Find where the given text appears and provide that cell's center as [X, Y] coordinate. 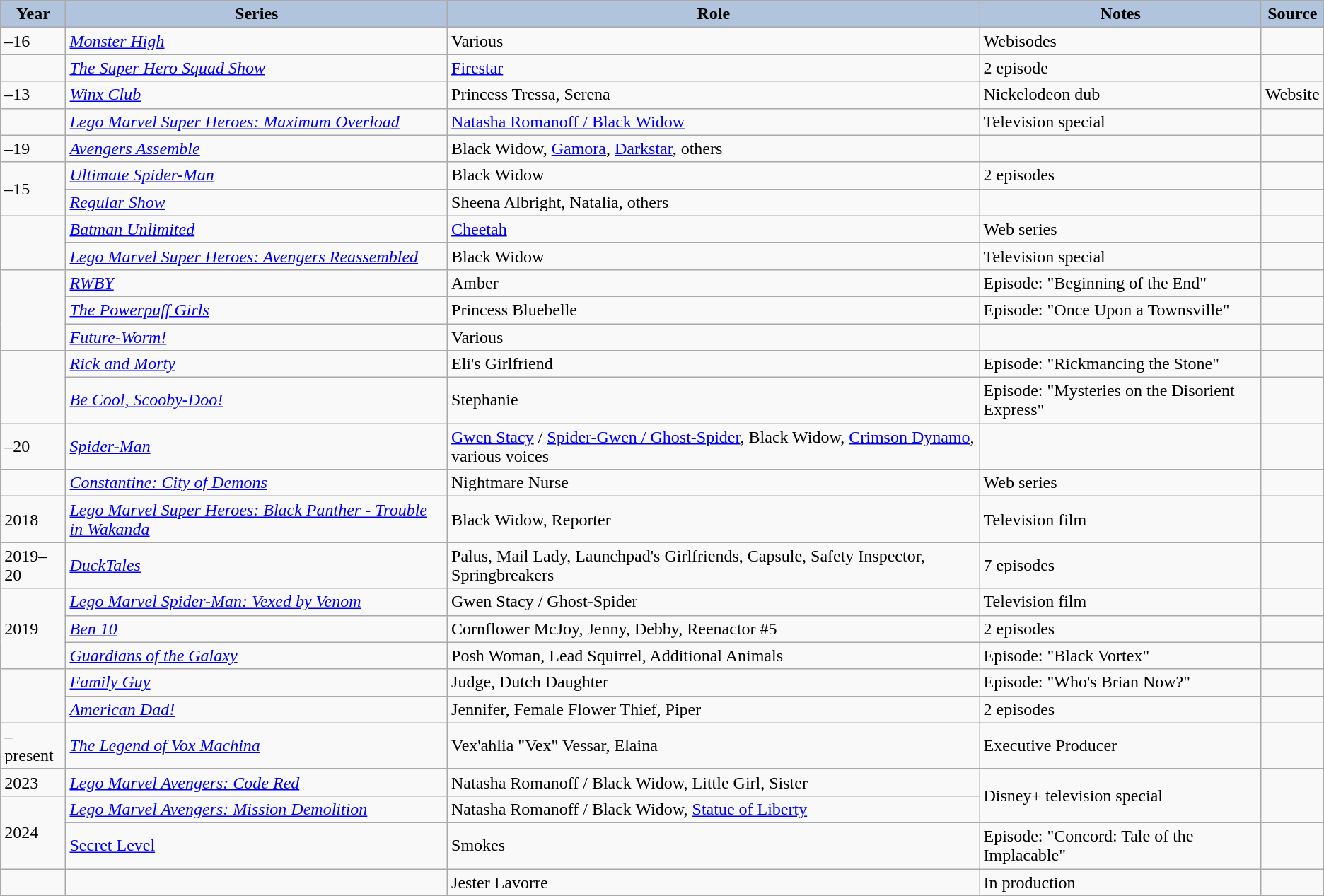
2018 [33, 519]
Vex'ahlia "Vex" Vessar, Elaina [714, 745]
The Legend of Vox Machina [257, 745]
Cheetah [714, 229]
Nickelodeon dub [1120, 95]
Lego Marvel Super Heroes: Avengers Reassembled [257, 256]
Constantine: City of Demons [257, 483]
–16 [33, 41]
Jennifer, Female Flower Thief, Piper [714, 709]
Batman Unlimited [257, 229]
Avengers Assemble [257, 149]
Lego Marvel Avengers: Mission Demolition [257, 809]
Year [33, 14]
Lego Marvel Super Heroes: Maximum Overload [257, 122]
RWBY [257, 283]
Webisodes [1120, 41]
Lego Marvel Spider-Man: Vexed by Venom [257, 602]
Website [1292, 95]
Sheena Albright, Natalia, others [714, 202]
Monster High [257, 41]
Smokes [714, 846]
Cornflower McJoy, Jenny, Debby, Reenactor #5 [714, 629]
Ultimate Spider-Man [257, 175]
Amber [714, 283]
Executive Producer [1120, 745]
2 episode [1120, 68]
Episode: "Concord: Tale of the Implacable" [1120, 846]
7 episodes [1120, 566]
Princess Tressa, Serena [714, 95]
Nightmare Nurse [714, 483]
Natasha Romanoff / Black Widow, Little Girl, Sister [714, 782]
Guardians of the Galaxy [257, 656]
Source [1292, 14]
Stephanie [714, 400]
Role [714, 14]
Princess Bluebelle [714, 310]
Be Cool, Scooby-Doo! [257, 400]
Ben 10 [257, 629]
Natasha Romanoff / Black Widow [714, 122]
Secret Level [257, 846]
Episode: "Mysteries on the Disorient Express" [1120, 400]
Regular Show [257, 202]
Future-Worm! [257, 337]
Episode: "Who's Brian Now?" [1120, 682]
2024 [33, 832]
2023 [33, 782]
Eli's Girlfriend [714, 364]
Episode: "Black Vortex" [1120, 656]
Winx Club [257, 95]
–15 [33, 189]
–19 [33, 149]
Spider-Man [257, 447]
Black Widow, Gamora, Darkstar, others [714, 149]
Episode: "Rickmancing the Stone" [1120, 364]
The Powerpuff Girls [257, 310]
In production [1120, 882]
Jester Lavorre [714, 882]
Episode: "Once Upon a Townsville" [1120, 310]
Black Widow, Reporter [714, 519]
–13 [33, 95]
Lego Marvel Super Heroes: Black Panther - Trouble in Wakanda [257, 519]
2019 [33, 629]
American Dad! [257, 709]
Natasha Romanoff / Black Widow, Statue of Liberty [714, 809]
Posh Woman, Lead Squirrel, Additional Animals [714, 656]
DuckTales [257, 566]
Firestar [714, 68]
Episode: "Beginning of the End" [1120, 283]
–present [33, 745]
Family Guy [257, 682]
Gwen Stacy / Ghost-Spider [714, 602]
Rick and Morty [257, 364]
2019–20 [33, 566]
Palus, Mail Lady, Launchpad's Girlfriends, Capsule, Safety Inspector, Springbreakers [714, 566]
–20 [33, 447]
Judge, Dutch Daughter [714, 682]
The Super Hero Squad Show [257, 68]
Series [257, 14]
Notes [1120, 14]
Lego Marvel Avengers: Code Red [257, 782]
Gwen Stacy / Spider-Gwen / Ghost-Spider, Black Widow, Crimson Dynamo, various voices [714, 447]
Disney+ television special [1120, 796]
